Determine the [x, y] coordinate at the center of the cell enclosing the given text.  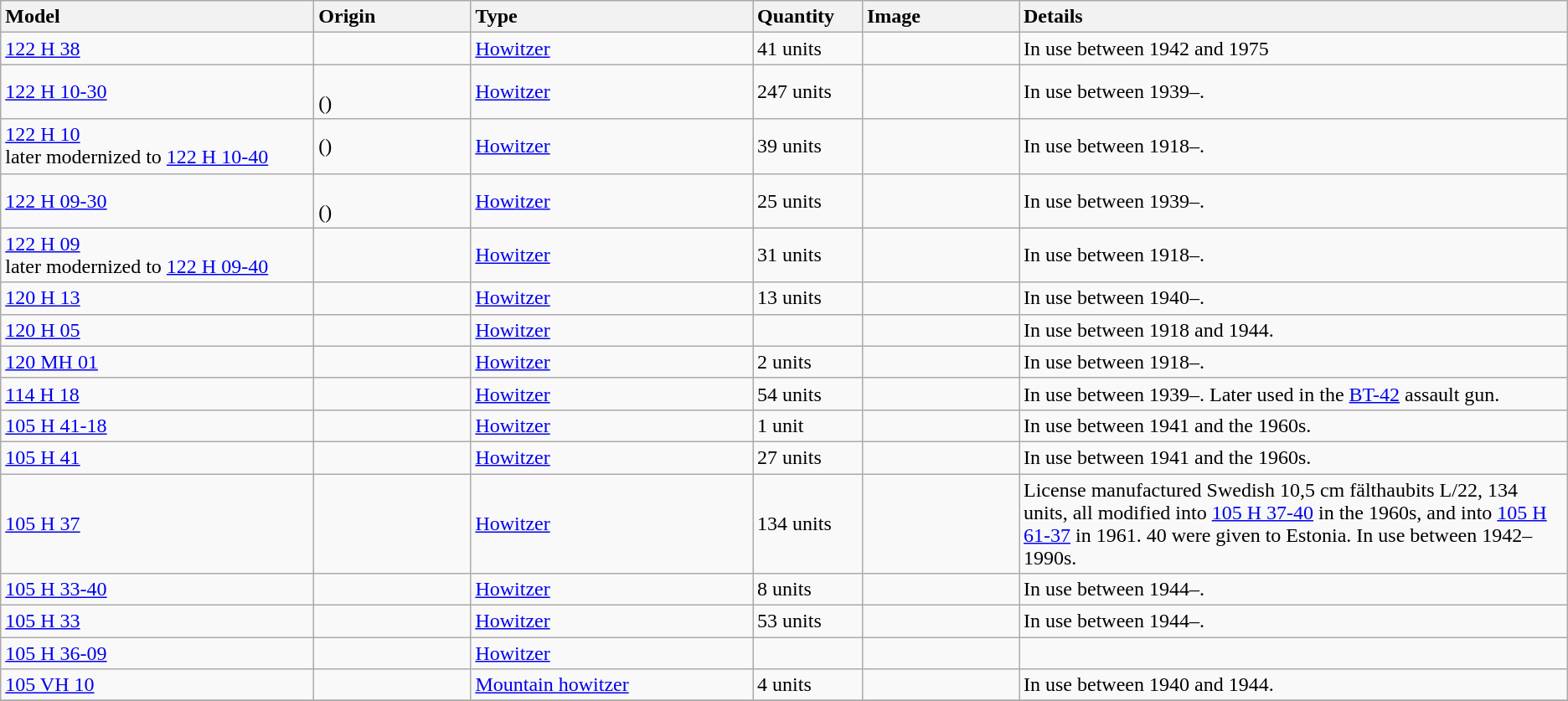
247 units [807, 92]
In use between 1918 and 1944. [1293, 330]
105 H 33-40 [157, 590]
134 units [807, 524]
39 units [807, 146]
105 H 41-18 [157, 425]
105 H 36-09 [157, 653]
In use between 1939–. Later used in the BT-42 assault gun. [1293, 394]
4 units [807, 685]
Origin [392, 17]
Details [1293, 17]
Image [940, 17]
Model [157, 17]
1 unit [807, 425]
Quantity [807, 17]
Mountain howitzer [611, 685]
27 units [807, 457]
In use between 1940–. [1293, 298]
54 units [807, 394]
53 units [807, 621]
105 H 37 [157, 524]
25 units [807, 201]
31 units [807, 255]
Type [611, 17]
In use between 1942 and 1975 [1293, 49]
105 H 33 [157, 621]
In use between 1940 and 1944. [1293, 685]
13 units [807, 298]
122 H 38 [157, 49]
122 H 09later modernized to 122 H 09-40 [157, 255]
122 H 09-30 [157, 201]
105 VH 10 [157, 685]
41 units [807, 49]
120 H 13 [157, 298]
2 units [807, 362]
120 MH 01 [157, 362]
120 H 05 [157, 330]
122 H 10-30 [157, 92]
8 units [807, 590]
105 H 41 [157, 457]
122 H 10later modernized to 122 H 10-40 [157, 146]
114 H 18 [157, 394]
